Identify which cell holds the provided text, then report its (X, Y) central coordinate. 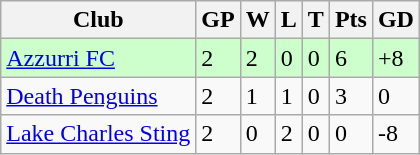
L (288, 20)
Pts (350, 20)
Azzurri FC (98, 58)
GD (396, 20)
Lake Charles Sting (98, 134)
6 (350, 58)
3 (350, 96)
Club (98, 20)
GP (218, 20)
W (258, 20)
+8 (396, 58)
Death Penguins (98, 96)
-8 (396, 134)
T (316, 20)
